Scan for the cell matching the given text and deliver its (X, Y) coordinate at center. 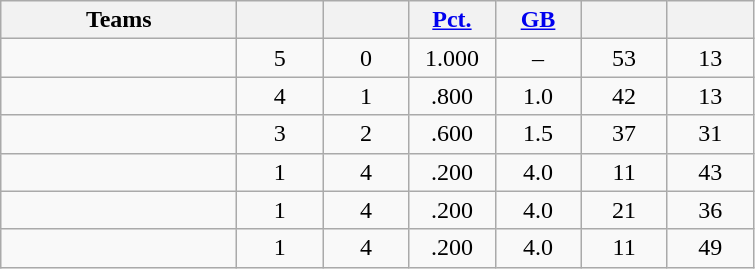
– (538, 58)
.800 (452, 96)
3 (280, 134)
0 (366, 58)
53 (624, 58)
21 (624, 210)
1.5 (538, 134)
31 (710, 134)
2 (366, 134)
37 (624, 134)
5 (280, 58)
49 (710, 248)
Teams (119, 20)
Pct. (452, 20)
36 (710, 210)
43 (710, 172)
42 (624, 96)
1.000 (452, 58)
.600 (452, 134)
1.0 (538, 96)
GB (538, 20)
